Scan for the cell matching the given text and deliver its (x, y) coordinate at center. 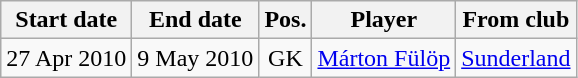
Start date (66, 20)
From club (516, 20)
Márton Fülöp (384, 58)
GK (286, 58)
Pos. (286, 20)
Player (384, 20)
27 Apr 2010 (66, 58)
End date (196, 20)
9 May 2010 (196, 58)
Sunderland (516, 58)
